Determine the [x, y] coordinate at the center of the cell enclosing the given text.  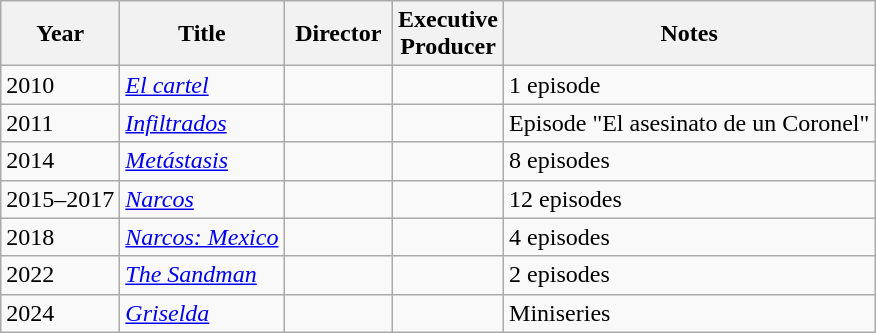
2024 [60, 313]
Metástasis [202, 161]
8 episodes [690, 161]
ExecutiveProducer [448, 34]
Miniseries [690, 313]
The Sandman [202, 275]
Year [60, 34]
Griselda [202, 313]
Director [338, 34]
12 episodes [690, 199]
2 episodes [690, 275]
Narcos: Mexico [202, 237]
Infiltrados [202, 123]
4 episodes [690, 237]
2018 [60, 237]
Notes [690, 34]
2022 [60, 275]
2011 [60, 123]
1 episode [690, 85]
El cartel [202, 85]
2010 [60, 85]
2014 [60, 161]
Episode "El asesinato de un Coronel" [690, 123]
Title [202, 34]
Narcos [202, 199]
2015–2017 [60, 199]
